Provide the [x, y] coordinate of the cell's center where the given text is located.  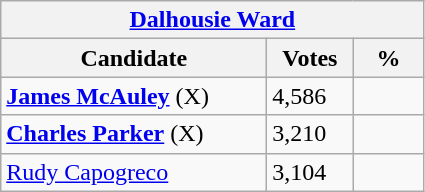
James McAuley (X) [134, 96]
3,210 [310, 134]
Candidate [134, 58]
Charles Parker (X) [134, 134]
Votes [310, 58]
3,104 [310, 172]
4,586 [310, 96]
% [388, 58]
Rudy Capogreco [134, 172]
Dalhousie Ward [212, 20]
